Pinpoint the cell where the given text exists, returning its [X, Y] midpoint coordinate. 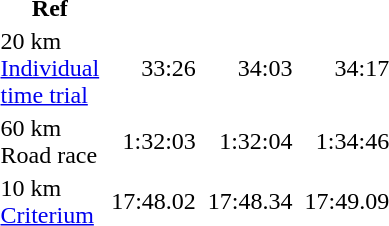
33:26 [154, 68]
1:32:04 [250, 142]
1:32:03 [154, 142]
34:03 [250, 68]
